Output the (X, Y) coordinate of the center of the cell containing the given text.  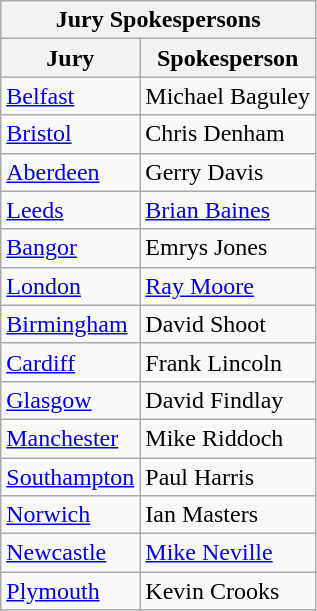
Jury (70, 58)
Chris Denham (228, 134)
Ian Masters (228, 515)
Bristol (70, 134)
Mike Riddoch (228, 438)
David Shoot (228, 324)
Brian Baines (228, 210)
Glasgow (70, 400)
Cardiff (70, 362)
Aberdeen (70, 172)
Paul Harris (228, 477)
Leeds (70, 210)
Birmingham (70, 324)
Manchester (70, 438)
Southampton (70, 477)
Emrys Jones (228, 248)
Mike Neville (228, 553)
Norwich (70, 515)
Ray Moore (228, 286)
Gerry Davis (228, 172)
Plymouth (70, 591)
Jury Spokespersons (158, 20)
David Findlay (228, 400)
Kevin Crooks (228, 591)
Michael Baguley (228, 96)
Bangor (70, 248)
Belfast (70, 96)
Newcastle (70, 553)
London (70, 286)
Spokesperson (228, 58)
Frank Lincoln (228, 362)
